Pinpoint the cell where the given text exists, returning its (X, Y) midpoint coordinate. 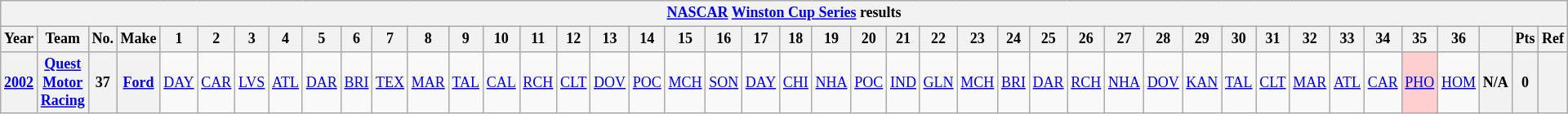
11 (538, 39)
30 (1239, 39)
29 (1202, 39)
32 (1310, 39)
22 (938, 39)
0 (1526, 82)
12 (573, 39)
SON (724, 82)
CHI (796, 82)
10 (501, 39)
TEX (390, 82)
Pts (1526, 39)
5 (322, 39)
36 (1459, 39)
20 (869, 39)
16 (724, 39)
14 (647, 39)
9 (465, 39)
2 (216, 39)
35 (1419, 39)
3 (252, 39)
25 (1049, 39)
27 (1125, 39)
4 (286, 39)
28 (1163, 39)
33 (1347, 39)
GLN (938, 82)
2002 (20, 82)
Ford (139, 82)
1 (179, 39)
21 (903, 39)
6 (356, 39)
19 (831, 39)
37 (103, 82)
18 (796, 39)
LVS (252, 82)
34 (1383, 39)
KAN (1202, 82)
31 (1272, 39)
7 (390, 39)
24 (1014, 39)
Ref (1553, 39)
IND (903, 82)
Year (20, 39)
15 (685, 39)
No. (103, 39)
13 (610, 39)
HOM (1459, 82)
NASCAR Winston Cup Series results (784, 13)
Team (62, 39)
Quest Motor Racing (62, 82)
26 (1086, 39)
Make (139, 39)
PHO (1419, 82)
8 (428, 39)
17 (760, 39)
N/A (1495, 82)
CAL (501, 82)
23 (978, 39)
